Scan for the cell matching the given text and deliver its (x, y) coordinate at center. 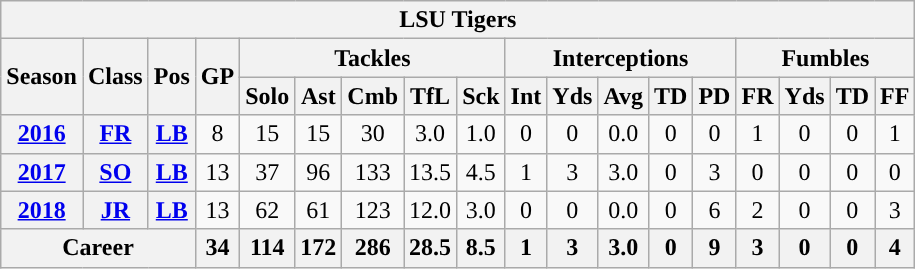
TfL (430, 96)
2 (758, 210)
GP (217, 77)
12.0 (430, 210)
Fumbles (826, 58)
37 (268, 172)
34 (217, 248)
Interceptions (620, 58)
13.5 (430, 172)
8 (217, 134)
30 (373, 134)
8.5 (481, 248)
Pos (172, 77)
SO (115, 172)
Sck (481, 96)
61 (318, 210)
Cmb (373, 96)
2016 (42, 134)
LSU Tigers (458, 20)
286 (373, 248)
2017 (42, 172)
6 (714, 210)
Career (98, 248)
4 (895, 248)
Int (526, 96)
Ast (318, 96)
JR (115, 210)
PD (714, 96)
Avg (624, 96)
28.5 (430, 248)
62 (268, 210)
96 (318, 172)
Tackles (372, 58)
2018 (42, 210)
Solo (268, 96)
9 (714, 248)
FF (895, 96)
172 (318, 248)
114 (268, 248)
Season (42, 77)
123 (373, 210)
133 (373, 172)
Class (115, 77)
1.0 (481, 134)
4.5 (481, 172)
